Find where the given text appears and provide that cell's center as [X, Y] coordinate. 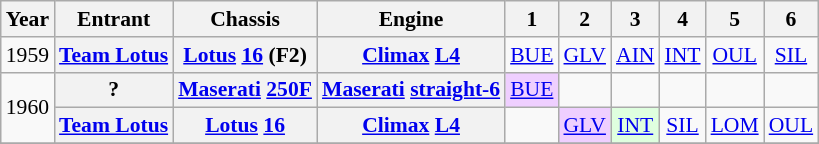
AIN [635, 55]
Maserati 250F [245, 90]
6 [791, 19]
Entrant [114, 19]
LOM [735, 126]
Chassis [245, 19]
2 [584, 19]
Lotus 16 (F2) [245, 55]
3 [635, 19]
Engine [411, 19]
Maserati straight-6 [411, 90]
1 [532, 19]
? [114, 90]
Year [28, 19]
1960 [28, 108]
5 [735, 19]
1959 [28, 55]
Lotus 16 [245, 126]
4 [682, 19]
